For the text-containing cell, return its midpoint in [x, y] coordinate format. 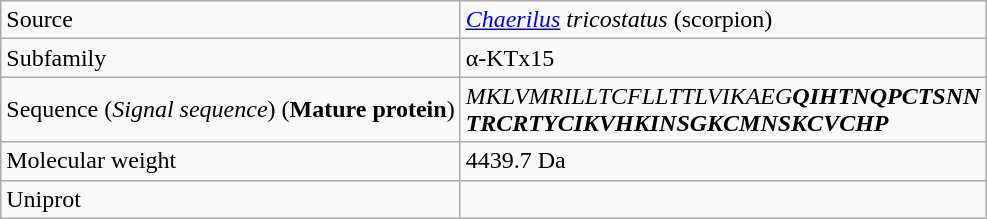
Uniprot [230, 199]
MKLVMRILLTCFLLTTLVIKAEGQIHTNQPCTSNNTRCRTYCIKVHKINSGKCMNSKCVCHP [723, 110]
Sequence (Signal sequence) (Mature protein) [230, 110]
Chaerilus tricostatus (scorpion) [723, 20]
α-KTx15 [723, 58]
4439.7 Da [723, 161]
Molecular weight [230, 161]
Source [230, 20]
Subfamily [230, 58]
